Scan for the cell matching the given text and deliver its (x, y) coordinate at center. 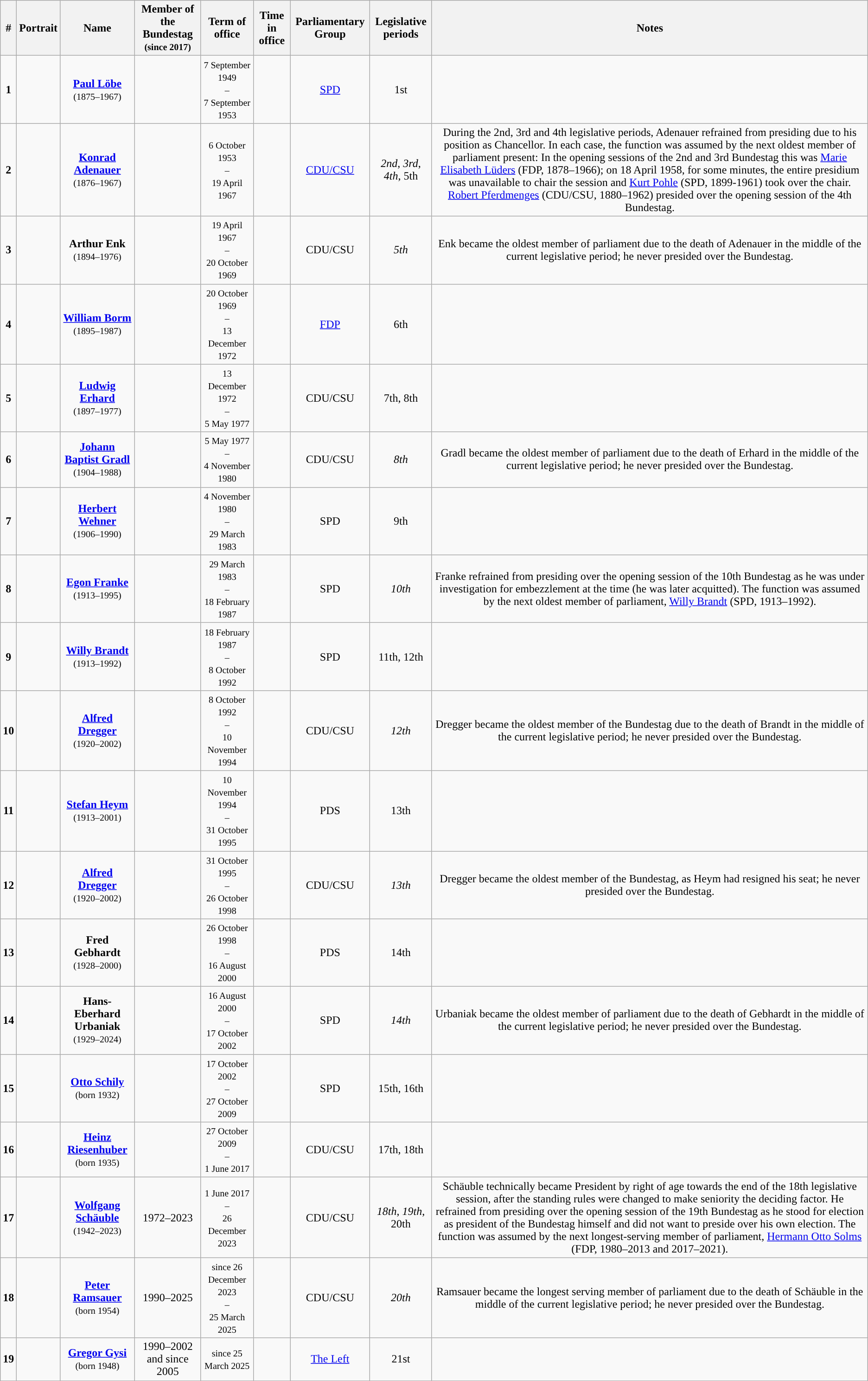
5 (8, 398)
18th, 19th, 20th (401, 1217)
1st (401, 90)
17 October 2002–27 October 2009 (227, 1088)
11 (8, 811)
Heinz Riesenhuber(born 1935) (97, 1150)
Notes (650, 28)
16 August 2000–17 October 2002 (227, 1021)
2 (8, 170)
27 October 2009–1 June 2017 (227, 1150)
1990–2025 (168, 1298)
11th, 12th (401, 656)
15th, 16th (401, 1088)
6 October 1953–19 April 1967 (227, 170)
1990–2002 and since 2005 (168, 1359)
Konrad Adenauer(1876–1967) (97, 170)
13 December 1972–5 May 1977 (227, 398)
18 (8, 1298)
13 (8, 953)
9th (401, 521)
10th (401, 589)
Name (97, 28)
12 (8, 885)
19 (8, 1359)
Time in office (272, 28)
15 (8, 1088)
31 October 1995–26 October 1998 (227, 885)
7 (8, 521)
Portrait (38, 28)
20 October 1969–13 December 1972 (227, 324)
20th (401, 1298)
6 (8, 459)
19 April 1967–20 October 1969 (227, 250)
17th, 18th (401, 1150)
8th (401, 459)
FDP (330, 324)
8 (8, 589)
8 October 1992–10 November 1994 (227, 730)
Paul Löbe(1875–1967) (97, 90)
7th, 8th (401, 398)
Member of the Bundestag(since 2017) (168, 28)
16 (8, 1150)
Egon Franke(1913–1995) (97, 589)
Legislative periods (401, 28)
Parliamentary Group (330, 28)
29 March 1983–18 February 1987 (227, 589)
9 (8, 656)
# (8, 28)
12th (401, 730)
3 (8, 250)
Arthur Enk(1894–1976) (97, 250)
Herbert Wehner(1906–1990) (97, 521)
William Borm(1895–1987) (97, 324)
7 September 1949–7 September 1953 (227, 90)
26 October 1998–16 August 2000 (227, 953)
17 (8, 1217)
Fred Gebhardt(1928–2000) (97, 953)
The Left (330, 1359)
Hans-Eberhard Urbaniak(1929–2024) (97, 1021)
Wolfgang Schäuble(1942–2023) (97, 1217)
1 (8, 90)
Gregor Gysi(born 1948) (97, 1359)
Willy Brandt(1913–1992) (97, 656)
18 February 1987–8 October 1992 (227, 656)
Otto Schily(born 1932) (97, 1088)
2nd, 3rd, 4th, 5th (401, 170)
6th (401, 324)
21st (401, 1359)
Term of office (227, 28)
4 (8, 324)
5th (401, 250)
Dregger became the oldest member of the Bundestag, as Heym had resigned his seat; he never presided over the Bundestag. (650, 885)
1972–2023 (168, 1217)
Stefan Heym(1913–2001) (97, 811)
14 (8, 1021)
Ludwig Erhard(1897–1977) (97, 398)
since 26 December 2023–25 March 2025 (227, 1298)
Peter Ramsauer(born 1954) (97, 1298)
since 25 March 2025 (227, 1359)
1 June 2017–26 December 2023 (227, 1217)
4 November 1980–29 March 1983 (227, 521)
Johann Baptist Gradl(1904–1988) (97, 459)
10 November 1994–31 October 1995 (227, 811)
10 (8, 730)
5 May 1977–4 November 1980 (227, 459)
